Return the [X, Y] coordinate for the center point of the cell that contains the specified text.  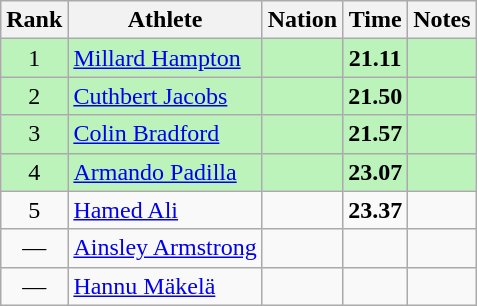
Millard Hampton [165, 58]
Notes [442, 20]
21.57 [376, 134]
Time [376, 20]
23.37 [376, 210]
Rank [34, 20]
Ainsley Armstrong [165, 248]
4 [34, 172]
Nation [302, 20]
Cuthbert Jacobs [165, 96]
2 [34, 96]
Colin Bradford [165, 134]
3 [34, 134]
1 [34, 58]
Athlete [165, 20]
Hamed Ali [165, 210]
21.50 [376, 96]
23.07 [376, 172]
Armando Padilla [165, 172]
Hannu Mäkelä [165, 286]
21.11 [376, 58]
5 [34, 210]
